Locate the cell with the specified text and output its (x, y) center coordinate. 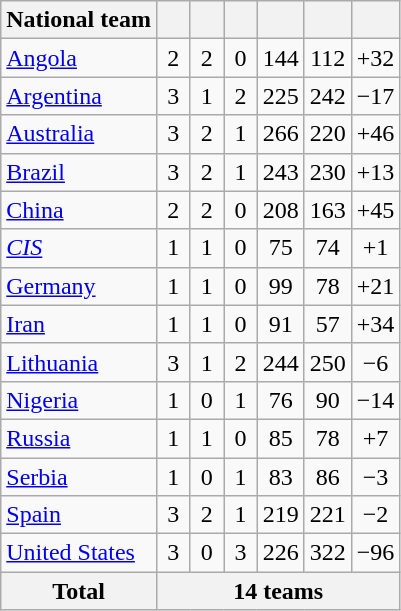
244 (280, 362)
Serbia (79, 477)
−2 (376, 515)
220 (328, 134)
99 (280, 286)
Spain (79, 515)
225 (280, 96)
112 (328, 58)
Argentina (79, 96)
85 (280, 438)
90 (328, 400)
Russia (79, 438)
+7 (376, 438)
163 (328, 210)
−14 (376, 400)
Total (79, 591)
−96 (376, 553)
China (79, 210)
Nigeria (79, 400)
Brazil (79, 172)
208 (280, 210)
250 (328, 362)
CIS (79, 248)
14 teams (278, 591)
Australia (79, 134)
242 (328, 96)
+21 (376, 286)
230 (328, 172)
144 (280, 58)
75 (280, 248)
+34 (376, 324)
Iran (79, 324)
91 (280, 324)
266 (280, 134)
219 (280, 515)
+32 (376, 58)
+45 (376, 210)
+46 (376, 134)
83 (280, 477)
Germany (79, 286)
−17 (376, 96)
226 (280, 553)
United States (79, 553)
74 (328, 248)
−6 (376, 362)
+1 (376, 248)
Lithuania (79, 362)
Angola (79, 58)
National team (79, 20)
57 (328, 324)
243 (280, 172)
221 (328, 515)
76 (280, 400)
86 (328, 477)
+13 (376, 172)
322 (328, 553)
−3 (376, 477)
